Determine the (X, Y) coordinate at the center of the cell enclosing the given text.  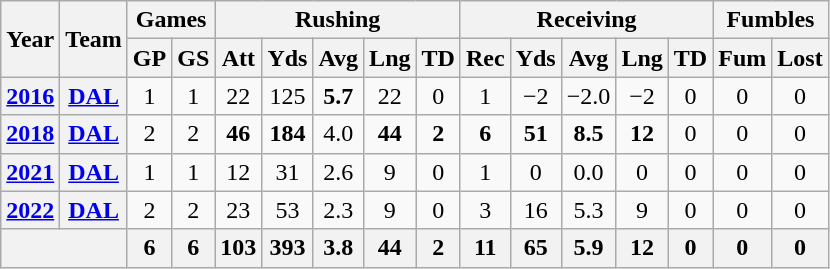
2021 (30, 172)
Lost (800, 58)
2016 (30, 96)
2022 (30, 210)
53 (288, 210)
Rushing (338, 20)
2018 (30, 134)
46 (238, 134)
Att (238, 58)
GS (194, 58)
8.5 (588, 134)
125 (288, 96)
2.3 (338, 210)
31 (288, 172)
23 (238, 210)
51 (536, 134)
Receiving (586, 20)
2.6 (338, 172)
Games (170, 20)
−2.0 (588, 96)
5.3 (588, 210)
3 (485, 210)
16 (536, 210)
Year (30, 39)
5.9 (588, 248)
393 (288, 248)
Team (94, 39)
GP (149, 58)
Rec (485, 58)
0.0 (588, 172)
4.0 (338, 134)
184 (288, 134)
5.7 (338, 96)
65 (536, 248)
11 (485, 248)
3.8 (338, 248)
103 (238, 248)
Fumbles (770, 20)
Fum (742, 58)
